From the cell containing the given text, extract its center point as (x, y) coordinate. 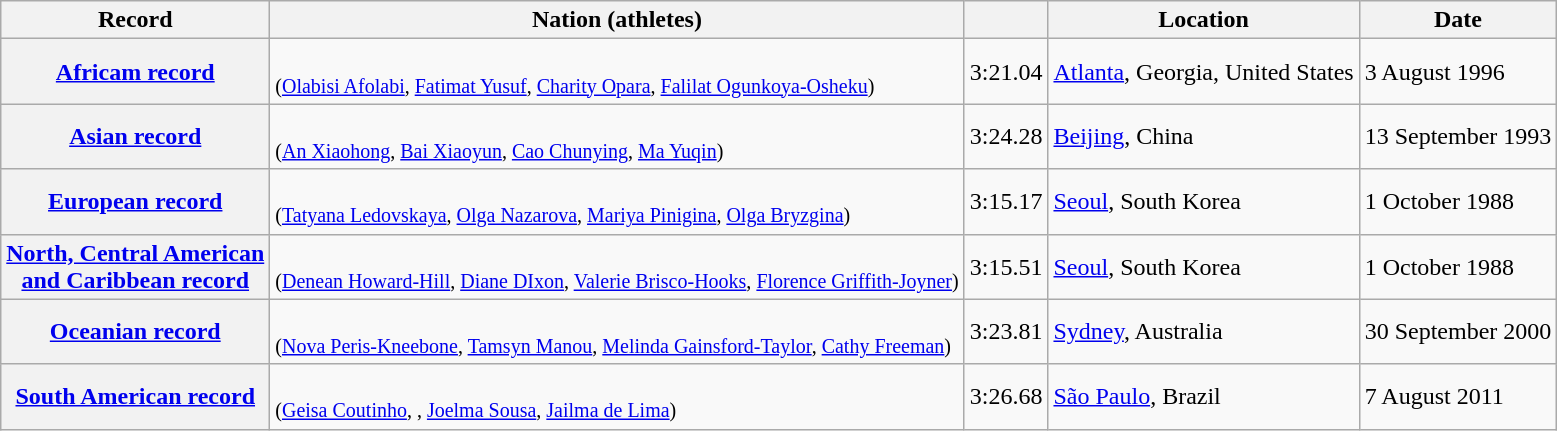
Date (1458, 20)
3:23.81 (1006, 332)
(Geisa Coutinho, , Joelma Sousa, Jailma de Lima) (617, 396)
3:15.51 (1006, 266)
(An Xiaohong, Bai Xiaoyun, Cao Chunying, Ma Yuqin) (617, 136)
Nation (athletes) (617, 20)
(Denean Howard-Hill, Diane DIxon, Valerie Brisco-Hooks, Florence Griffith-Joyner) (617, 266)
(Nova Peris-Kneebone, Tamsyn Manou, Melinda Gainsford-Taylor, Cathy Freeman) (617, 332)
(Tatyana Ledovskaya, Olga Nazarova, Mariya Pinigina, Olga Bryzgina) (617, 202)
European record (136, 202)
South American record (136, 396)
Africam record (136, 72)
Beijing, China (1204, 136)
Location (1204, 20)
Atlanta, Georgia, United States (1204, 72)
(Olabisi Afolabi, Fatimat Yusuf, Charity Opara, Falilat Ogunkoya-Osheku) (617, 72)
North, Central Americanand Caribbean record (136, 266)
13 September 1993 (1458, 136)
30 September 2000 (1458, 332)
3:15.17 (1006, 202)
Sydney, Australia (1204, 332)
Oceanian record (136, 332)
3:26.68 (1006, 396)
Record (136, 20)
3:24.28 (1006, 136)
Asian record (136, 136)
São Paulo, Brazil (1204, 396)
3:21.04 (1006, 72)
7 August 2011 (1458, 396)
3 August 1996 (1458, 72)
